Search for the cell housing the specified text and yield its [X, Y] center coordinate. 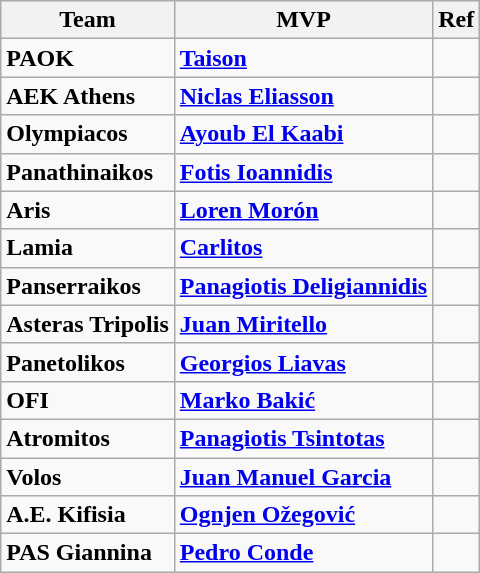
Ayoub El Kaabi [303, 134]
Carlitos [303, 248]
PAS Giannina [88, 553]
Pedro Conde [303, 553]
Atromitos [88, 438]
Lamia [88, 248]
Niclas Eliasson [303, 96]
Georgios Liavas [303, 362]
Ref [456, 20]
Taison [303, 58]
MVP [303, 20]
Asteras Tripolis [88, 324]
Fotis Ioannidis [303, 172]
Panagiotis Tsintotas [303, 438]
Volos [88, 477]
A.E. Kifisia [88, 515]
Ognjen Ožegović [303, 515]
Panathinaikos [88, 172]
Juan Manuel Garcia [303, 477]
Panserraikos [88, 286]
PAOK [88, 58]
Olympiacos [88, 134]
Panetolikos [88, 362]
Team [88, 20]
OFI [88, 400]
Panagiotis Deligiannidis [303, 286]
Aris [88, 210]
Marko Bakić [303, 400]
Juan Miritello [303, 324]
AEK Athens [88, 96]
Loren Morón [303, 210]
